Detect which cell encompasses the target text, then output its (x, y) center coordinate. 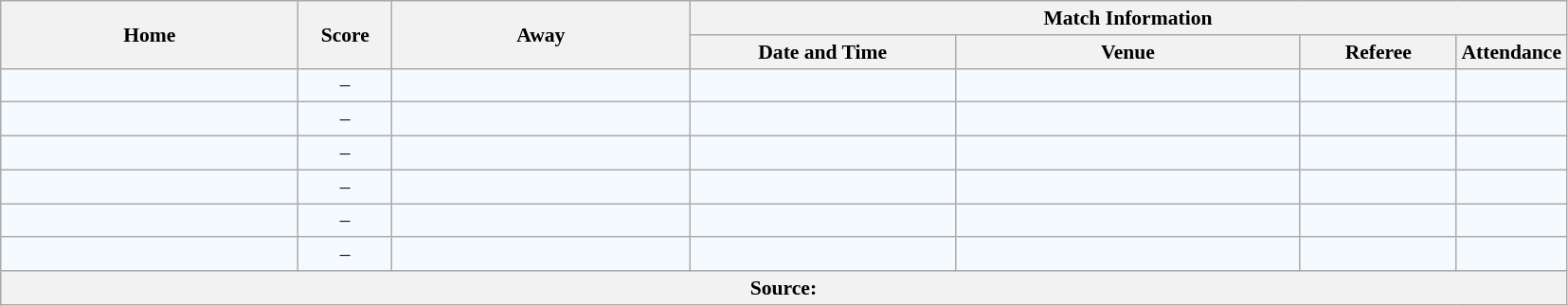
Away (541, 34)
Source: (784, 288)
Home (150, 34)
Referee (1378, 52)
Match Information (1127, 18)
Attendance (1511, 52)
Score (345, 34)
Venue (1128, 52)
Date and Time (822, 52)
